Return the (x, y) coordinate for the center point of the cell that contains the specified text.  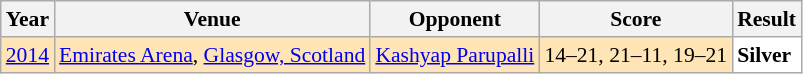
Venue (212, 19)
Year (28, 19)
Emirates Arena, Glasgow, Scotland (212, 55)
Kashyap Parupalli (454, 55)
Result (766, 19)
Opponent (454, 19)
14–21, 21–11, 19–21 (636, 55)
2014 (28, 55)
Score (636, 19)
Silver (766, 55)
